For the text-containing cell, return its midpoint in [x, y] coordinate format. 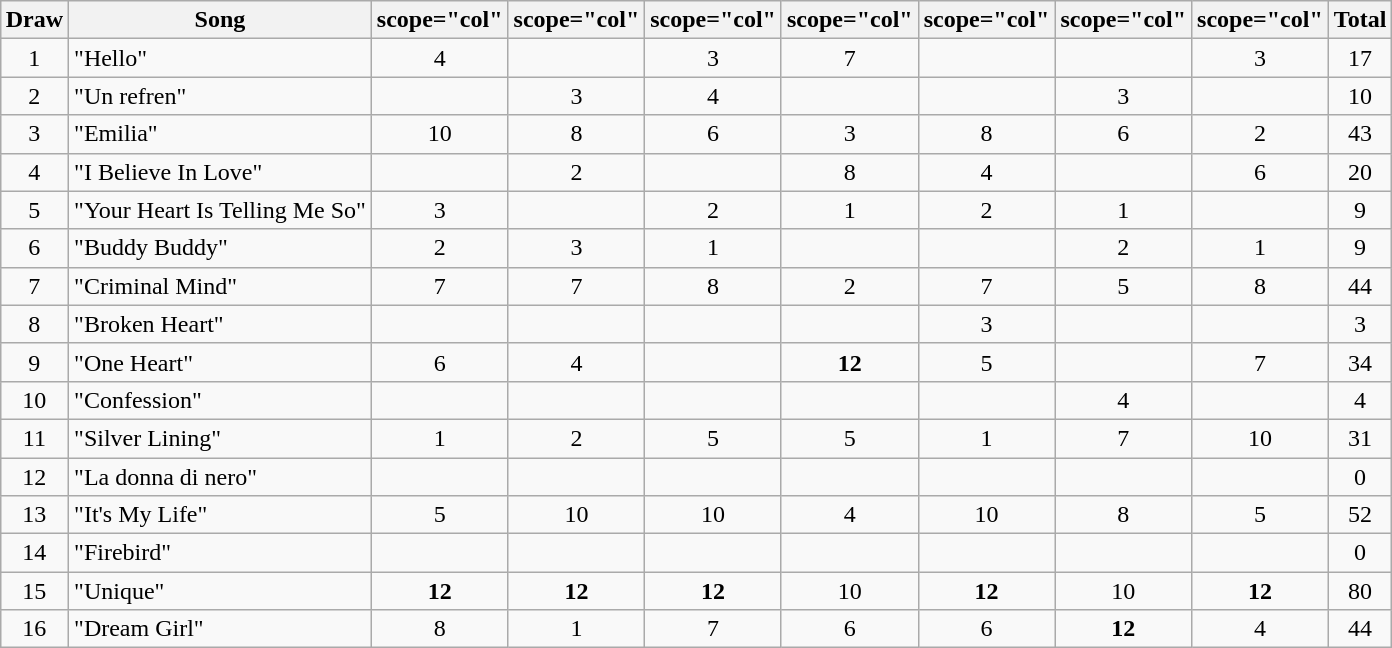
"Buddy Buddy" [220, 248]
Song [220, 20]
"I Believe In Love" [220, 172]
16 [34, 629]
13 [34, 515]
"La donna di nero" [220, 477]
"Firebird" [220, 553]
11 [34, 438]
"Silver Lining" [220, 438]
20 [1360, 172]
"Confession" [220, 400]
43 [1360, 134]
31 [1360, 438]
Total [1360, 20]
"Un refren" [220, 96]
34 [1360, 362]
"Broken Heart" [220, 324]
"It's My Life" [220, 515]
Draw [34, 20]
"Emilia" [220, 134]
"Your Heart Is Telling Me So" [220, 210]
80 [1360, 591]
"Criminal Mind" [220, 286]
"Dream Girl" [220, 629]
52 [1360, 515]
"One Heart" [220, 362]
17 [1360, 58]
15 [34, 591]
14 [34, 553]
"Hello" [220, 58]
"Unique" [220, 591]
